Extract the [x, y] coordinate from the center of the cell holding the provided text.  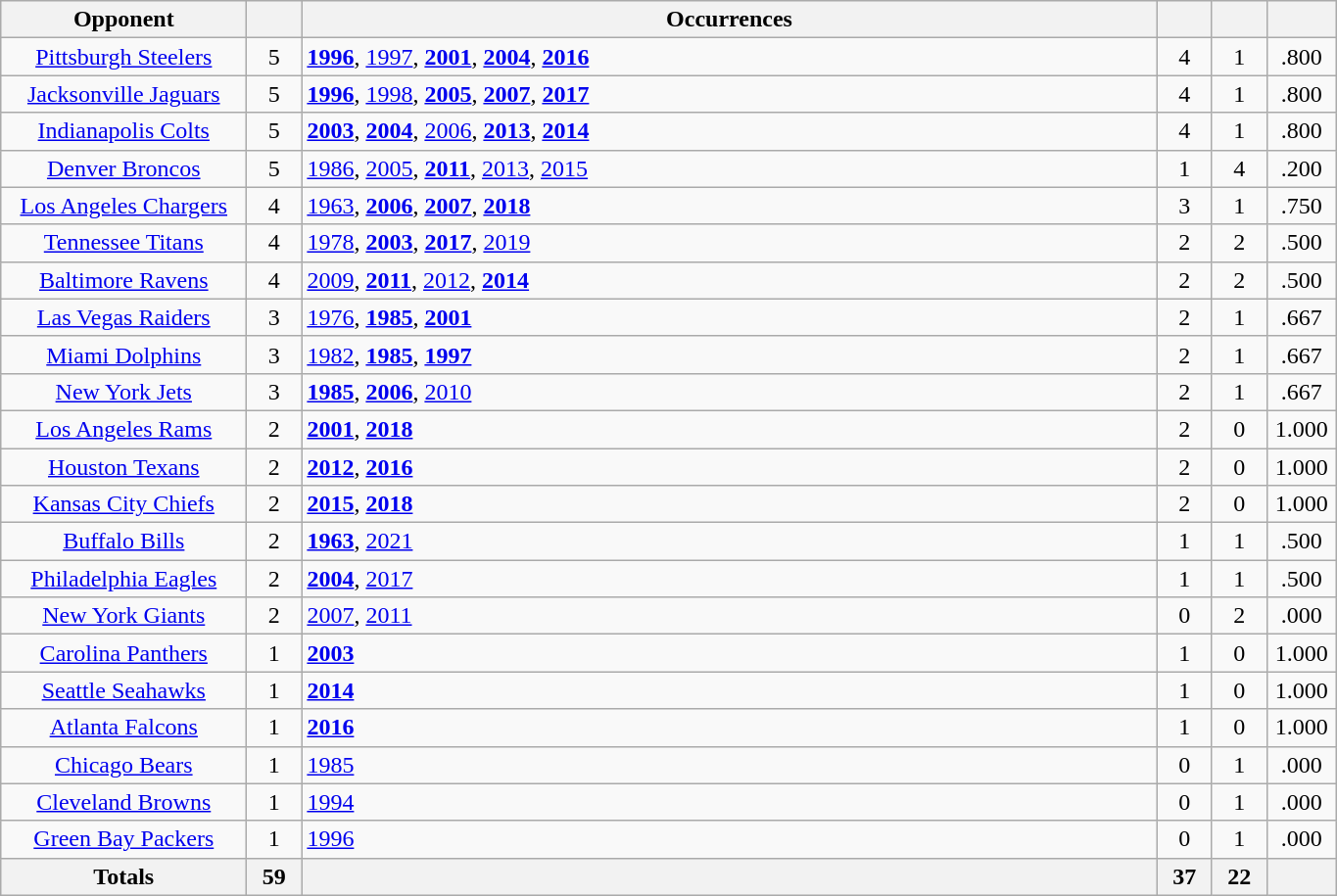
New York Jets [123, 392]
2003 [729, 653]
37 [1184, 876]
2007, 2011 [729, 616]
Kansas City Chiefs [123, 504]
Atlanta Falcons [123, 728]
Buffalo Bills [123, 542]
Baltimore Ravens [123, 280]
Seattle Seahawks [123, 690]
59 [274, 876]
2015, 2018 [729, 504]
Los Angeles Rams [123, 429]
1982, 1985, 1997 [729, 354]
Indianapolis Colts [123, 131]
.200 [1301, 168]
2016 [729, 728]
1963, 2006, 2007, 2018 [729, 206]
Miami Dolphins [123, 354]
Occurrences [729, 20]
1986, 2005, 2011, 2013, 2015 [729, 168]
Opponent [123, 20]
1963, 2021 [729, 542]
.750 [1301, 206]
2012, 2016 [729, 467]
2004, 2017 [729, 579]
Los Angeles Chargers [123, 206]
Cleveland Browns [123, 802]
2014 [729, 690]
Las Vegas Raiders [123, 317]
22 [1239, 876]
Pittsburgh Steelers [123, 57]
2001, 2018 [729, 429]
Totals [123, 876]
2003, 2004, 2006, 2013, 2014 [729, 131]
Chicago Bears [123, 765]
Houston Texans [123, 467]
1978, 2003, 2017, 2019 [729, 243]
1996, 1998, 2005, 2007, 2017 [729, 94]
Green Bay Packers [123, 839]
1996, 1997, 2001, 2004, 2016 [729, 57]
1985, 2006, 2010 [729, 392]
Carolina Panthers [123, 653]
2009, 2011, 2012, 2014 [729, 280]
1996 [729, 839]
Jacksonville Jaguars [123, 94]
New York Giants [123, 616]
1994 [729, 802]
1985 [729, 765]
1976, 1985, 2001 [729, 317]
Denver Broncos [123, 168]
Philadelphia Eagles [123, 579]
Tennessee Titans [123, 243]
